Determine the [X, Y] coordinate at the center of the cell enclosing the given text.  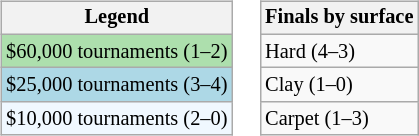
$60,000 tournaments (1–2) [116, 51]
Carpet (1–3) [339, 119]
Legend [116, 18]
$25,000 tournaments (3–4) [116, 85]
$10,000 tournaments (2–0) [116, 119]
Finals by surface [339, 18]
Clay (1–0) [339, 85]
Hard (4–3) [339, 51]
